Pinpoint the cell where the given text exists, returning its [x, y] midpoint coordinate. 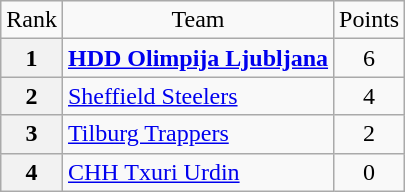
Team [198, 20]
CHH Txuri Urdin [198, 172]
Tilburg Trappers [198, 134]
3 [32, 134]
0 [370, 172]
1 [32, 58]
6 [370, 58]
Points [370, 20]
Sheffield Steelers [198, 96]
HDD Olimpija Ljubljana [198, 58]
Rank [32, 20]
